Provide the (X, Y) coordinate of the cell's center where the given text is located.  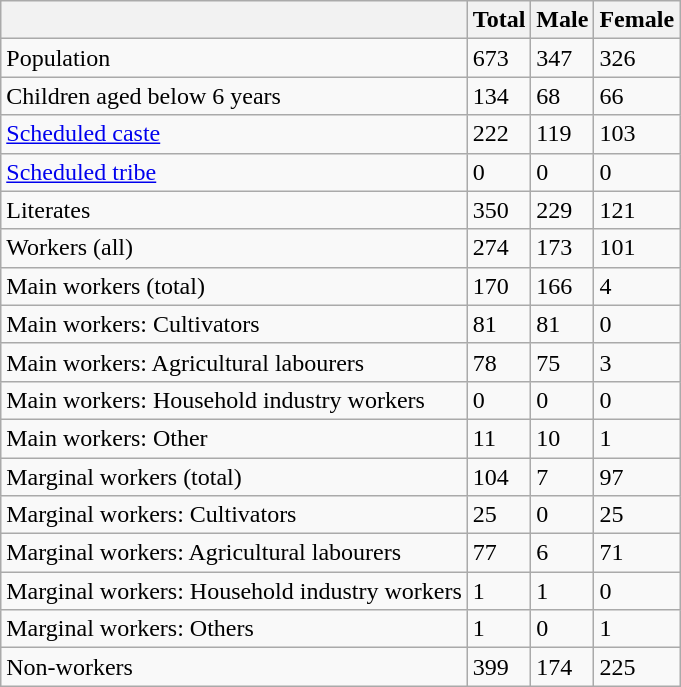
Main workers (total) (234, 286)
104 (499, 477)
77 (499, 553)
Children aged below 6 years (234, 96)
274 (499, 248)
3 (637, 362)
Male (562, 20)
Female (637, 20)
673 (499, 58)
121 (637, 210)
7 (562, 477)
399 (499, 667)
Population (234, 58)
347 (562, 58)
326 (637, 58)
68 (562, 96)
Marginal workers: Cultivators (234, 515)
Main workers: Household industry workers (234, 400)
4 (637, 286)
11 (499, 438)
10 (562, 438)
66 (637, 96)
75 (562, 362)
78 (499, 362)
Literates (234, 210)
Scheduled tribe (234, 172)
225 (637, 667)
101 (637, 248)
Marginal workers (total) (234, 477)
97 (637, 477)
Workers (all) (234, 248)
Main workers: Agricultural labourers (234, 362)
222 (499, 134)
103 (637, 134)
170 (499, 286)
173 (562, 248)
Marginal workers: Household industry workers (234, 591)
166 (562, 286)
134 (499, 96)
Scheduled caste (234, 134)
119 (562, 134)
229 (562, 210)
Main workers: Cultivators (234, 324)
350 (499, 210)
174 (562, 667)
Main workers: Other (234, 438)
Non-workers (234, 667)
Marginal workers: Others (234, 629)
Total (499, 20)
71 (637, 553)
Marginal workers: Agricultural labourers (234, 553)
6 (562, 553)
